Find where the given text appears and provide that cell's center as (x, y) coordinate. 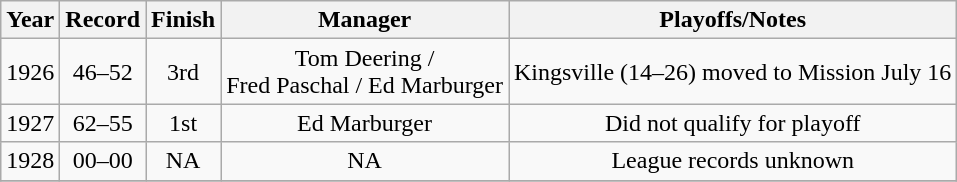
1926 (30, 72)
Playoffs/Notes (732, 20)
62–55 (103, 123)
Year (30, 20)
3rd (184, 72)
1927 (30, 123)
00–00 (103, 161)
Kingsville (14–26) moved to Mission July 16 (732, 72)
1928 (30, 161)
1st (184, 123)
Did not qualify for playoff (732, 123)
Manager (365, 20)
Record (103, 20)
Tom Deering / Fred Paschal / Ed Marburger (365, 72)
Finish (184, 20)
Ed Marburger (365, 123)
46–52 (103, 72)
League records unknown (732, 161)
